Return [X, Y] of the center of cell containing provided text 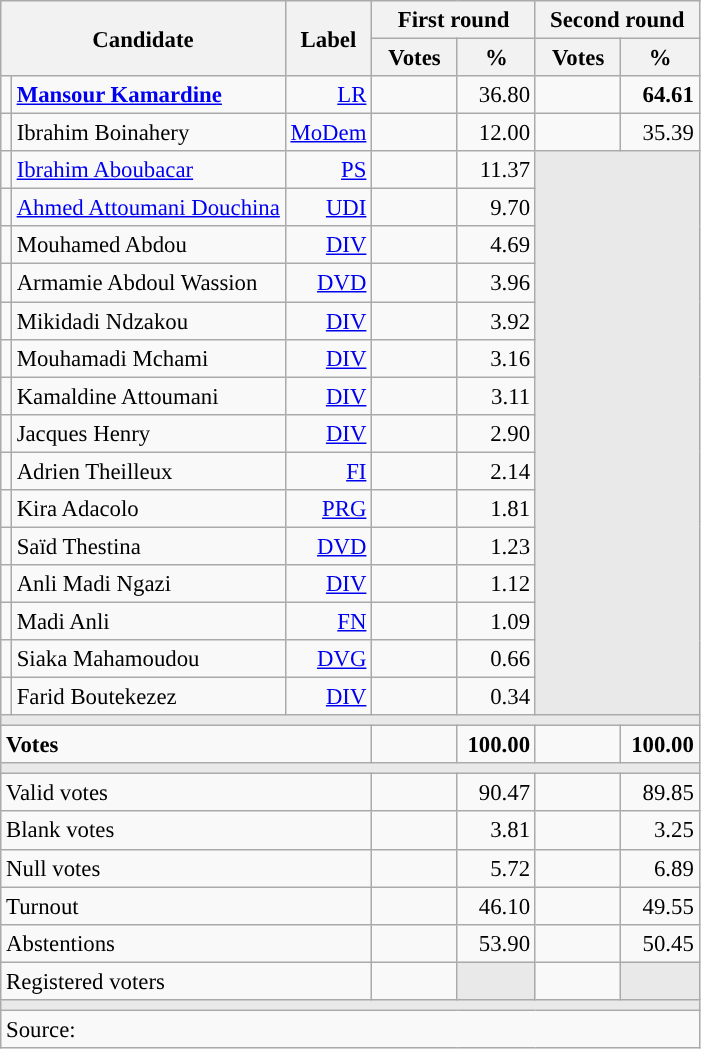
Saïd Thestina [148, 546]
53.90 [496, 943]
0.66 [496, 659]
Valid votes [186, 793]
1.81 [496, 509]
PS [328, 170]
FN [328, 621]
3.92 [496, 321]
2.90 [496, 433]
Anli Madi Ngazi [148, 584]
FI [328, 471]
4.69 [496, 245]
Registered voters [186, 981]
46.10 [496, 906]
First round [454, 20]
Kira Adacolo [148, 509]
5.72 [496, 868]
49.55 [660, 906]
3.81 [496, 831]
Source: [350, 1029]
9.70 [496, 208]
Mansour Kamardine [148, 95]
3.16 [496, 358]
Abstentions [186, 943]
Jacques Henry [148, 433]
Armamie Abdoul Wassion [148, 283]
PRG [328, 509]
3.25 [660, 831]
UDI [328, 208]
Ahmed Attoumani Douchina [148, 208]
11.37 [496, 170]
12.00 [496, 133]
50.45 [660, 943]
Null votes [186, 868]
6.89 [660, 868]
Blank votes [186, 831]
Turnout [186, 906]
1.09 [496, 621]
Second round [617, 20]
Ibrahim Aboubacar [148, 170]
64.61 [660, 95]
Ibrahim Boinahery [148, 133]
3.11 [496, 396]
0.34 [496, 697]
Mouhamed Abdou [148, 245]
DVG [328, 659]
3.96 [496, 283]
90.47 [496, 793]
Adrien Theilleux [148, 471]
Madi Anli [148, 621]
89.85 [660, 793]
Candidate [143, 38]
Label [328, 38]
Mikidadi Ndzakou [148, 321]
LR [328, 95]
35.39 [660, 133]
1.23 [496, 546]
36.80 [496, 95]
Farid Boutekezez [148, 697]
1.12 [496, 584]
Siaka Mahamoudou [148, 659]
Kamaldine Attoumani [148, 396]
2.14 [496, 471]
MoDem [328, 133]
Mouhamadi Mchami [148, 358]
